For the text-containing cell, return its midpoint in [X, Y] coordinate format. 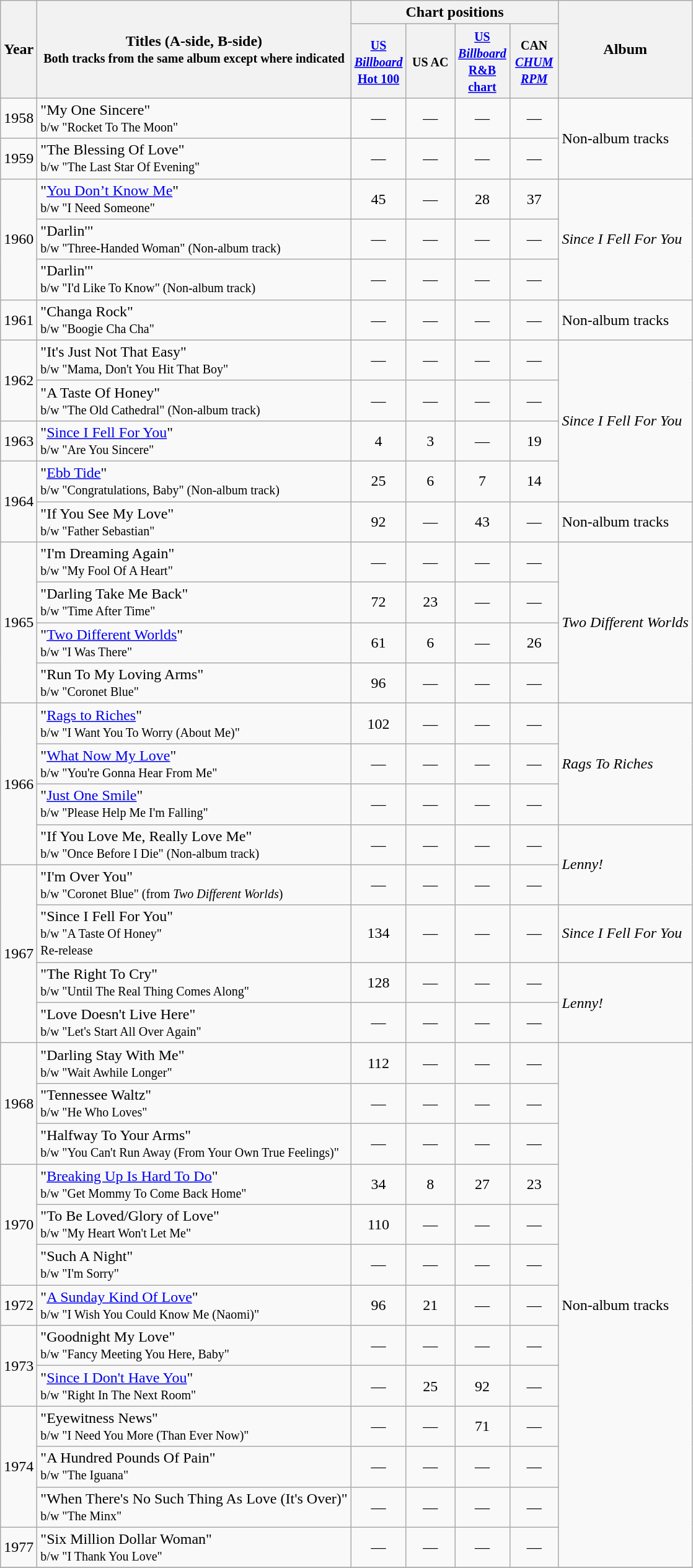
37 [534, 198]
"Changa Rock"b/w "Boogie Cha Cha" [194, 320]
"Love Doesn't Live Here"b/w "Let's Start All Over Again" [194, 1022]
Album [625, 50]
27 [482, 1183]
Rags To Riches [625, 764]
"Darlin'"b/w "Three-Handed Woman" (Non-album track) [194, 239]
"I'm Dreaming Again"b/w "My Fool Of A Heart" [194, 562]
1965 [19, 623]
"Since I Fell For You"b/w "A Taste Of Honey"Re-release [194, 933]
"Run To My Loving Arms"b/w "Coronet Blue" [194, 684]
"To Be Loved/Glory of Love"b/w "My Heart Won't Let Me" [194, 1224]
1967 [19, 954]
"A Hundred Pounds Of Pain"b/w "The Iguana" [194, 1466]
1960 [19, 239]
"Two Different Worlds"b/w "I Was There" [194, 643]
CANCHUMRPM [534, 61]
1964 [19, 501]
71 [482, 1427]
34 [378, 1183]
"It's Just Not That Easy"b/w "Mama, Don't You Hit That Boy" [194, 360]
134 [378, 933]
4 [378, 440]
61 [378, 643]
"Darlin'"b/w "I'd Like To Know" (Non-album track) [194, 279]
8 [430, 1183]
1958 [19, 118]
"When There's No Such Thing As Love (It's Over)"b/w "The Minx" [194, 1507]
"Since I Don't Have You"b/w "Right In The Next Room" [194, 1386]
"Ebb Tide"b/w "Congratulations, Baby" (Non-album track) [194, 481]
"Halfway To Your Arms"b/w "You Can't Run Away (From Your Own True Feelings)" [194, 1144]
Year [19, 50]
"Since I Fell For You"b/w "Are You Sincere" [194, 440]
"Eyewitness News"b/w "I Need You More (Than Ever Now)" [194, 1427]
110 [378, 1224]
US Billboard R&B chart [482, 61]
1962 [19, 380]
1959 [19, 159]
"Breaking Up Is Hard To Do"b/w "Get Mommy To Come Back Home" [194, 1183]
"Goodnight My Love"b/w "Fancy Meeting You Here, Baby" [194, 1346]
26 [534, 643]
45 [378, 198]
"The Right To Cry"b/w "Until The Real Thing Comes Along" [194, 982]
"The Blessing Of Love"b/w "The Last Star Of Evening" [194, 159]
"A Sunday Kind Of Love"b/w "I Wish You Could Know Me (Naomi)" [194, 1305]
"Six Million Dollar Woman"b/w "I Thank You Love" [194, 1547]
Titles (A-side, B-side)Both tracks from the same album except where indicated [194, 50]
"Just One Smile"b/w "Please Help Me I'm Falling" [194, 804]
"What Now My Love"b/w "You're Gonna Hear From Me" [194, 764]
"A Taste Of Honey"b/w "The Old Cathedral" (Non-album track) [194, 401]
3 [430, 440]
Two Different Worlds [625, 623]
1977 [19, 1547]
72 [378, 603]
US AC [430, 61]
21 [430, 1305]
19 [534, 440]
14 [534, 481]
1968 [19, 1103]
"Tennessee Waltz"b/w "He Who Loves" [194, 1103]
28 [482, 198]
US Billboard Hot 100 [378, 61]
"My One Sincere"b/w "Rocket To The Moon" [194, 118]
1963 [19, 440]
"I'm Over You"b/w "Coronet Blue" (from Two Different Worlds) [194, 884]
"If You See My Love"b/w "Father Sebastian" [194, 521]
1966 [19, 784]
7 [482, 481]
1974 [19, 1466]
"You Don’t Know Me"b/w "I Need Someone" [194, 198]
"Such A Night"b/w "I'm Sorry" [194, 1265]
112 [378, 1063]
"Darling Take Me Back"b/w "Time After Time" [194, 603]
Chart positions [455, 12]
1970 [19, 1224]
"Rags to Riches"b/w "I Want You To Worry (About Me)" [194, 723]
"If You Love Me, Really Love Me"b/w "Once Before I Die" (Non-album track) [194, 845]
1972 [19, 1305]
128 [378, 982]
102 [378, 723]
1973 [19, 1366]
43 [482, 521]
1961 [19, 320]
"Darling Stay With Me"b/w "Wait Awhile Longer" [194, 1063]
